Search for the cell housing the specified text and yield its [x, y] center coordinate. 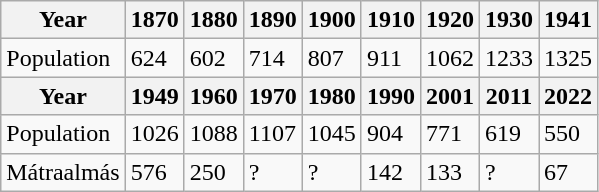
1941 [568, 20]
Mátraalmás [63, 172]
2001 [450, 96]
714 [272, 58]
1960 [214, 96]
602 [214, 58]
1880 [214, 20]
1107 [272, 134]
250 [214, 172]
2011 [508, 96]
1900 [332, 20]
1045 [332, 134]
911 [390, 58]
1980 [332, 96]
1930 [508, 20]
807 [332, 58]
771 [450, 134]
619 [508, 134]
1325 [568, 58]
1990 [390, 96]
550 [568, 134]
1088 [214, 134]
133 [450, 172]
1870 [154, 20]
142 [390, 172]
2022 [568, 96]
1062 [450, 58]
1026 [154, 134]
1910 [390, 20]
1949 [154, 96]
904 [390, 134]
624 [154, 58]
576 [154, 172]
1920 [450, 20]
1890 [272, 20]
1233 [508, 58]
1970 [272, 96]
67 [568, 172]
